Pinpoint the cell where the given text exists, returning its [x, y] midpoint coordinate. 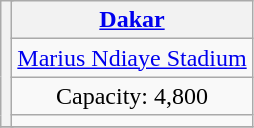
Capacity: 4,800 [132, 96]
Marius Ndiaye Stadium [132, 58]
Dakar [132, 20]
